Determine the (X, Y) coordinate at the center of the cell enclosing the given text.  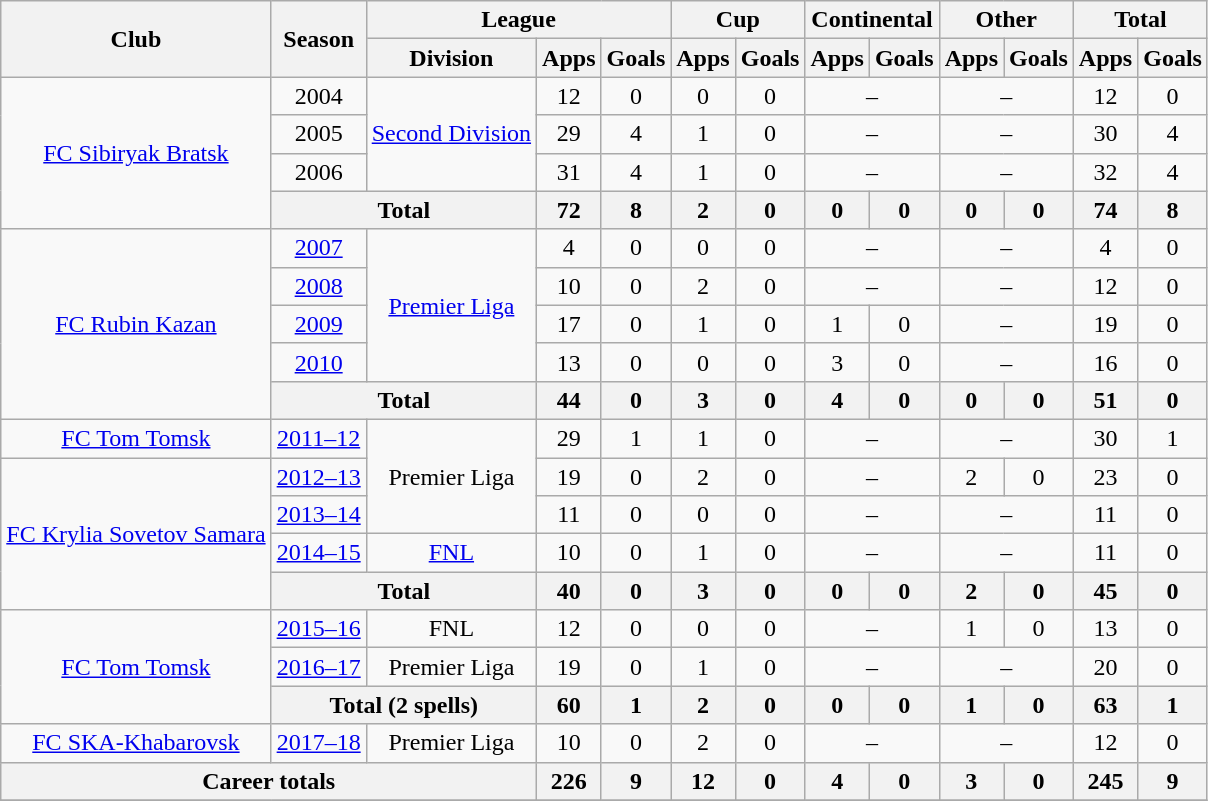
2015–16 (318, 629)
45 (1105, 591)
Division (451, 58)
2016–17 (318, 667)
2007 (318, 248)
2008 (318, 286)
226 (569, 781)
FC SKA-Khabarovsk (136, 743)
2010 (318, 362)
Career totals (269, 781)
Continental (872, 20)
245 (1105, 781)
FC Krylia Sovetov Samara (136, 534)
74 (1105, 210)
17 (569, 324)
2014–15 (318, 553)
60 (569, 705)
40 (569, 591)
FC Sibiryak Bratsk (136, 153)
Cup (738, 20)
FC Rubin Kazan (136, 324)
32 (1105, 172)
2009 (318, 324)
Season (318, 39)
2017–18 (318, 743)
2012–13 (318, 477)
2006 (318, 172)
44 (569, 400)
72 (569, 210)
League (518, 20)
Total (2 spells) (404, 705)
2013–14 (318, 515)
2005 (318, 134)
2011–12 (318, 438)
20 (1105, 667)
2004 (318, 96)
51 (1105, 400)
Club (136, 39)
16 (1105, 362)
63 (1105, 705)
Second Division (451, 134)
31 (569, 172)
23 (1105, 477)
Other (1006, 20)
